Output the [X, Y] coordinate of the center of the cell containing the given text.  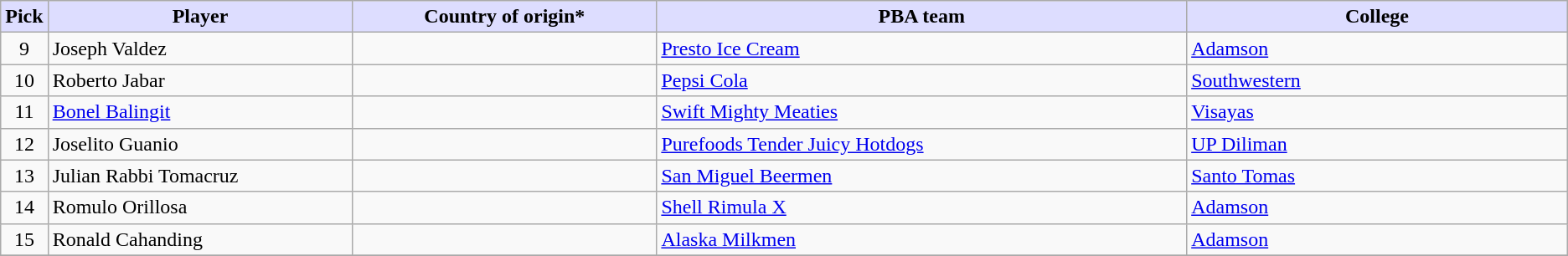
14 [24, 207]
12 [24, 144]
Ronald Cahanding [200, 239]
Romulo Orillosa [200, 207]
Roberto Jabar [200, 80]
11 [24, 112]
Shell Rimula X [921, 207]
San Miguel Beermen [921, 176]
Southwestern [1377, 80]
10 [24, 80]
Visayas [1377, 112]
Purefoods Tender Juicy Hotdogs [921, 144]
13 [24, 176]
15 [24, 239]
Swift Mighty Meaties [921, 112]
Player [200, 17]
Alaska Milkmen [921, 239]
Presto Ice Cream [921, 49]
PBA team [921, 17]
Bonel Balingit [200, 112]
UP Diliman [1377, 144]
Country of origin* [504, 17]
Joselito Guanio [200, 144]
College [1377, 17]
Pick [24, 17]
9 [24, 49]
Julian Rabbi Tomacruz [200, 176]
Joseph Valdez [200, 49]
Pepsi Cola [921, 80]
Santo Tomas [1377, 176]
